Return [x, y] of the center of cell containing provided text 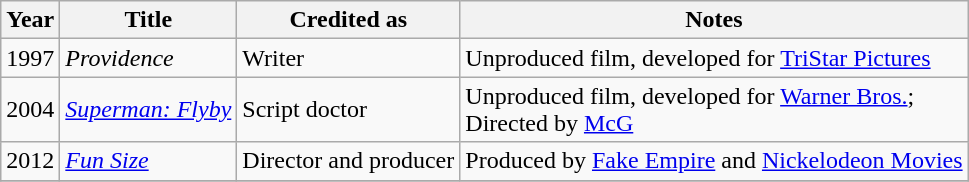
Title [148, 20]
1997 [30, 58]
Providence [148, 58]
Fun Size [148, 161]
Unproduced film, developed for TriStar Pictures [714, 58]
Year [30, 20]
Unproduced film, developed for Warner Bros.; Directed by McG [714, 110]
Superman: Flyby [148, 110]
Credited as [348, 20]
2012 [30, 161]
Notes [714, 20]
2004 [30, 110]
Produced by Fake Empire and Nickelodeon Movies [714, 161]
Writer [348, 58]
Director and producer [348, 161]
Script doctor [348, 110]
